Provide the [x, y] coordinate of the cell's center where the given text is located.  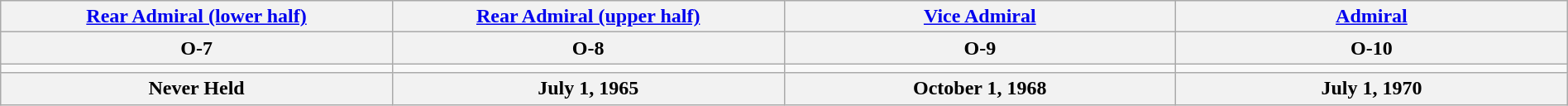
O-9 [980, 48]
O-8 [588, 48]
O-10 [1372, 48]
O-7 [197, 48]
October 1, 1968 [980, 89]
July 1, 1970 [1372, 89]
Vice Admiral [980, 17]
Never Held [197, 89]
Admiral [1372, 17]
Rear Admiral (upper half) [588, 17]
July 1, 1965 [588, 89]
Rear Admiral (lower half) [197, 17]
